Return (x, y) of the center of cell containing provided text 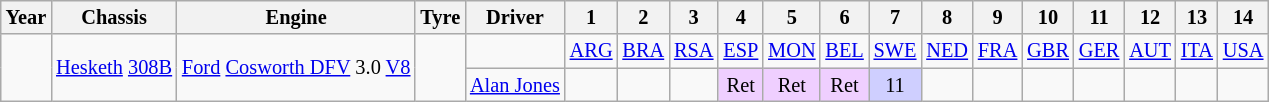
5 (792, 17)
Tyre (440, 17)
1 (592, 17)
USA (1243, 51)
12 (1150, 17)
FRA (998, 51)
ARG (592, 51)
Year (26, 17)
Engine (296, 17)
13 (1197, 17)
4 (740, 17)
3 (694, 17)
10 (1048, 17)
MON (792, 51)
2 (643, 17)
8 (947, 17)
RSA (694, 51)
AUT (1150, 51)
BRA (643, 51)
Hesketh 308B (114, 68)
Driver (515, 17)
ESP (740, 51)
GER (1099, 51)
ITA (1197, 51)
14 (1243, 17)
SWE (896, 51)
GBR (1048, 51)
NED (947, 51)
Alan Jones (515, 85)
Ford Cosworth DFV 3.0 V8 (296, 68)
Chassis (114, 17)
BEL (844, 51)
6 (844, 17)
7 (896, 17)
9 (998, 17)
